Determine the (X, Y) coordinate at the center of the cell enclosing the given text.  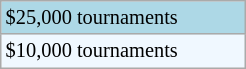
$25,000 tournaments (124, 17)
$10,000 tournaments (124, 51)
